Output the [x, y] coordinate of the center of the cell containing the given text.  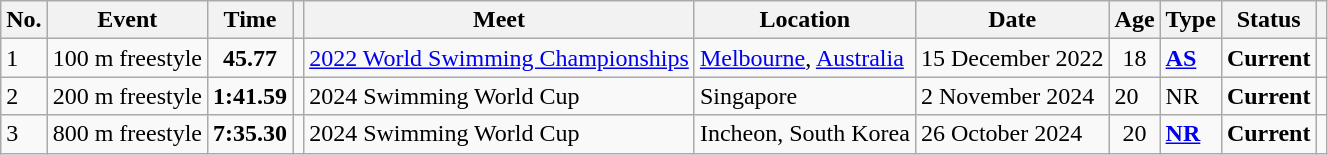
Time [250, 20]
15 December 2022 [1012, 58]
45.77 [250, 58]
Type [1190, 20]
AS [1190, 58]
2 November 2024 [1012, 96]
Meet [500, 20]
100 m freestyle [127, 58]
26 October 2024 [1012, 134]
7:35.30 [250, 134]
Date [1012, 20]
1:41.59 [250, 96]
Incheon, South Korea [804, 134]
Event [127, 20]
Melbourne, Australia [804, 58]
No. [24, 20]
2022 World Swimming Championships [500, 58]
1 [24, 58]
Location [804, 20]
18 [1134, 58]
Singapore [804, 96]
800 m freestyle [127, 134]
2 [24, 96]
3 [24, 134]
200 m freestyle [127, 96]
Status [1268, 20]
Age [1134, 20]
